Identify which cell holds the provided text, then report its (X, Y) central coordinate. 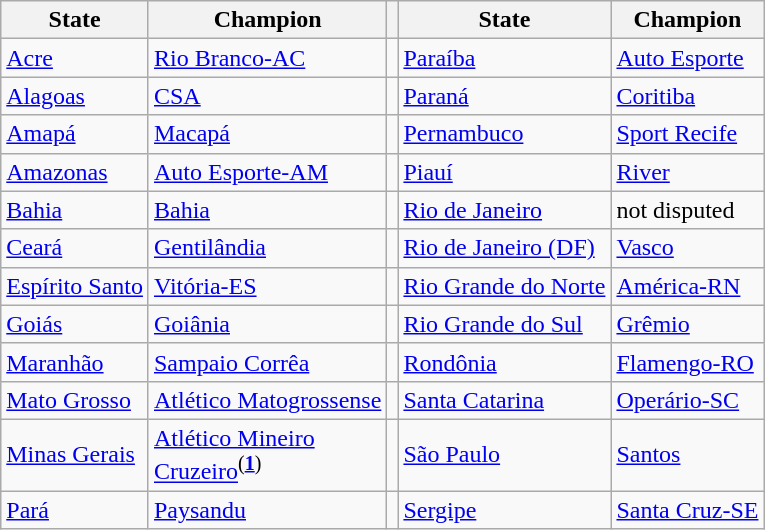
Paraíba (504, 58)
Rio Grande do Sul (504, 324)
Pernambuco (504, 134)
Maranhão (75, 362)
Mato Grosso (75, 400)
River (688, 172)
Paysandu (267, 510)
Santos (688, 455)
Grêmio (688, 324)
Flamengo-RO (688, 362)
Vitória-ES (267, 286)
Acre (75, 58)
Auto Esporte (688, 58)
Rio de Janeiro (504, 210)
Ceará (75, 248)
CSA (267, 96)
Rondônia (504, 362)
Coritiba (688, 96)
Santa Catarina (504, 400)
not disputed (688, 210)
Macapá (267, 134)
São Paulo (504, 455)
Amapá (75, 134)
Paraná (504, 96)
Atlético MineiroCruzeiro(1) (267, 455)
Piauí (504, 172)
Sport Recife (688, 134)
Sampaio Corrêa (267, 362)
Atlético Matogrossense (267, 400)
América-RN (688, 286)
Espírito Santo (75, 286)
Goiânia (267, 324)
Goiás (75, 324)
Santa Cruz-SE (688, 510)
Rio Grande do Norte (504, 286)
Sergipe (504, 510)
Alagoas (75, 96)
Operário-SC (688, 400)
Pará (75, 510)
Gentilândia (267, 248)
Auto Esporte-AM (267, 172)
Amazonas (75, 172)
Rio de Janeiro (DF) (504, 248)
Vasco (688, 248)
Minas Gerais (75, 455)
Rio Branco-AC (267, 58)
